From the cell containing the given text, extract its center point as [X, Y] coordinate. 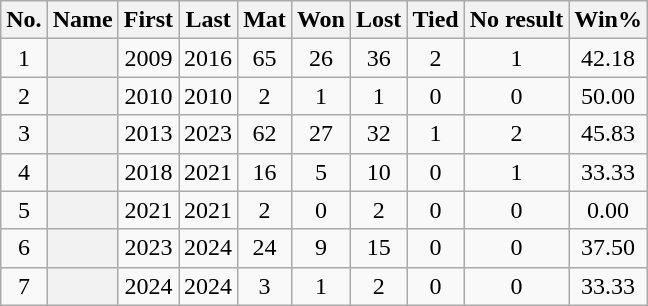
0.00 [608, 210]
37.50 [608, 248]
Win% [608, 20]
2018 [148, 172]
26 [320, 58]
Name [82, 20]
No. [24, 20]
9 [320, 248]
62 [265, 134]
6 [24, 248]
50.00 [608, 96]
15 [378, 248]
45.83 [608, 134]
Mat [265, 20]
32 [378, 134]
4 [24, 172]
Tied [436, 20]
36 [378, 58]
No result [516, 20]
Last [208, 20]
2009 [148, 58]
7 [24, 286]
2013 [148, 134]
10 [378, 172]
42.18 [608, 58]
First [148, 20]
Won [320, 20]
27 [320, 134]
24 [265, 248]
16 [265, 172]
2016 [208, 58]
Lost [378, 20]
65 [265, 58]
